Output the [X, Y] coordinate of the center of the cell containing the given text.  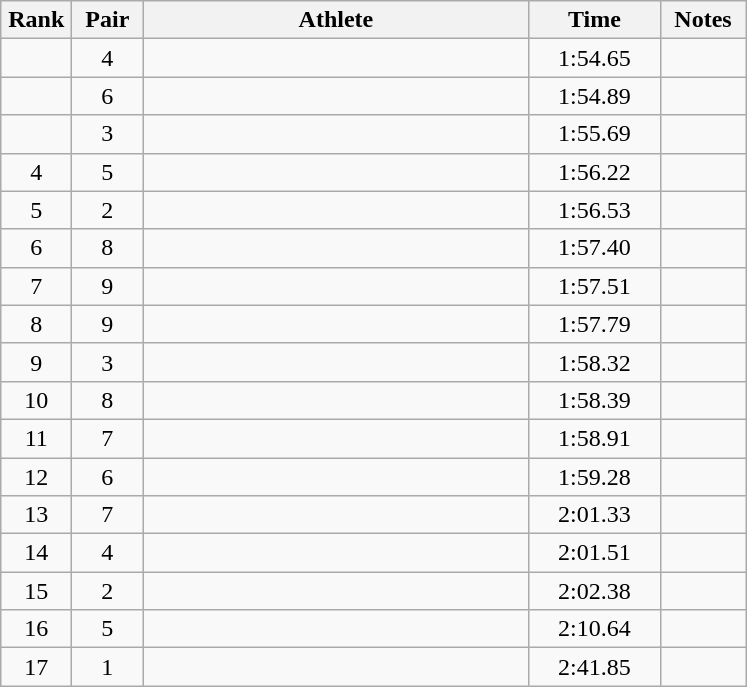
11 [36, 438]
1:56.53 [594, 210]
1:57.79 [594, 324]
Notes [703, 20]
1:57.40 [594, 248]
1:58.91 [594, 438]
1:54.89 [594, 96]
12 [36, 477]
1:59.28 [594, 477]
Rank [36, 20]
14 [36, 553]
1 [108, 667]
10 [36, 400]
1:56.22 [594, 172]
Time [594, 20]
1:58.32 [594, 362]
1:55.69 [594, 134]
16 [36, 629]
Pair [108, 20]
13 [36, 515]
2:01.33 [594, 515]
1:58.39 [594, 400]
15 [36, 591]
2:01.51 [594, 553]
2:10.64 [594, 629]
1:57.51 [594, 286]
17 [36, 667]
2:41.85 [594, 667]
2:02.38 [594, 591]
1:54.65 [594, 58]
Athlete [336, 20]
